From the cell containing the given text, extract its center point as [X, Y] coordinate. 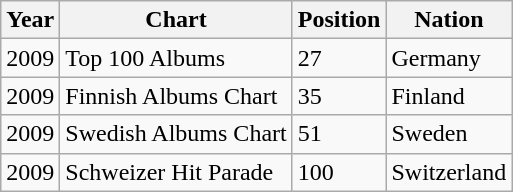
Chart [176, 20]
Year [30, 20]
Germany [449, 58]
Finnish Albums Chart [176, 96]
Finland [449, 96]
35 [339, 96]
51 [339, 134]
27 [339, 58]
Sweden [449, 134]
Nation [449, 20]
Position [339, 20]
Schweizer Hit Parade [176, 172]
100 [339, 172]
Switzerland [449, 172]
Swedish Albums Chart [176, 134]
Top 100 Albums [176, 58]
